Locate the cell with the specified text and output its (x, y) center coordinate. 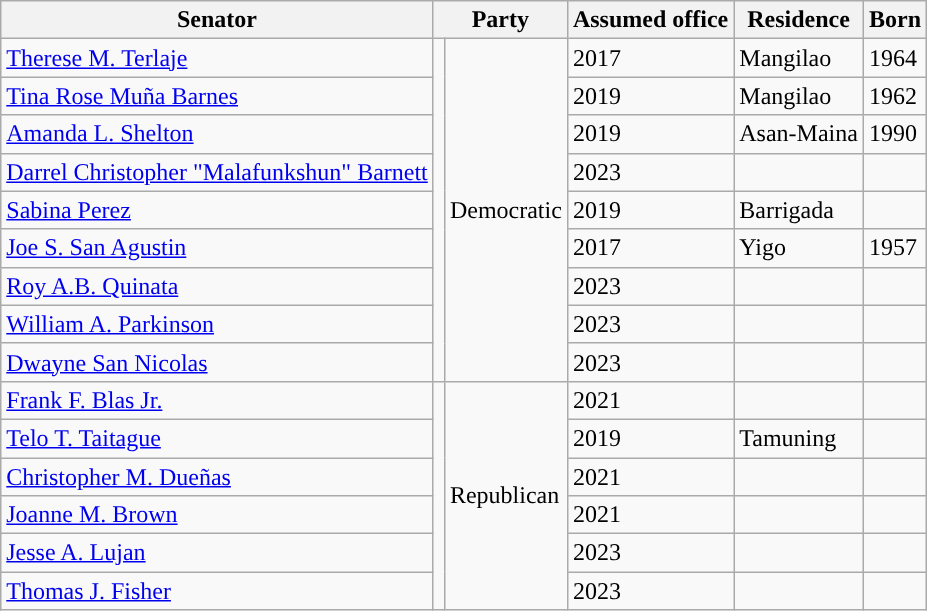
Assumed office (650, 20)
Residence (799, 20)
Tina Rose Muña Barnes (218, 96)
Born (894, 20)
Amanda L. Shelton (218, 134)
1990 (894, 134)
1964 (894, 58)
Roy A.B. Quinata (218, 286)
Republican (506, 495)
Democratic (506, 210)
Yigo (799, 248)
Senator (218, 20)
1957 (894, 248)
Tamuning (799, 438)
Jesse A. Lujan (218, 553)
Darrel Christopher "Malafunkshun" Barnett (218, 172)
Christopher M. Dueñas (218, 477)
Telo T. Taitague (218, 438)
Sabina Perez (218, 210)
Party (500, 20)
Thomas J. Fisher (218, 591)
Joanne M. Brown (218, 515)
Asan-Maina (799, 134)
Joe S. San Agustin (218, 248)
1962 (894, 96)
Frank F. Blas Jr. (218, 400)
Therese M. Terlaje (218, 58)
Barrigada (799, 210)
William A. Parkinson (218, 324)
Dwayne San Nicolas (218, 362)
